Provide the (X, Y) coordinate of the cell's center where the given text is located.  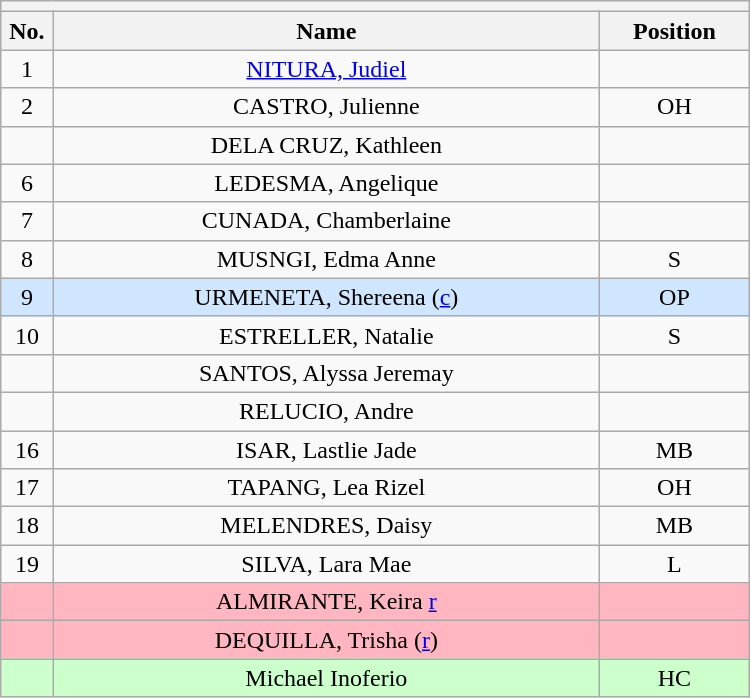
1 (27, 69)
LEDESMA, Angelique (326, 183)
CASTRO, Julienne (326, 107)
17 (27, 488)
ISAR, Lastlie Jade (326, 449)
18 (27, 526)
MELENDRES, Daisy (326, 526)
SANTOS, Alyssa Jeremay (326, 373)
6 (27, 183)
HC (675, 678)
Name (326, 31)
DEQUILLA, Trisha (r) (326, 640)
19 (27, 564)
L (675, 564)
OP (675, 297)
RELUCIO, Andre (326, 411)
7 (27, 221)
ESTRELLER, Natalie (326, 335)
URMENETA, Shereena (c) (326, 297)
No. (27, 31)
10 (27, 335)
2 (27, 107)
8 (27, 259)
CUNADA, Chamberlaine (326, 221)
SILVA, Lara Mae (326, 564)
ALMIRANTE, Keira r (326, 602)
16 (27, 449)
Michael Inoferio (326, 678)
TAPANG, Lea Rizel (326, 488)
9 (27, 297)
DELA CRUZ, Kathleen (326, 145)
MUSNGI, Edma Anne (326, 259)
NITURA, Judiel (326, 69)
Position (675, 31)
